Return (X, Y) of the center of cell containing provided text 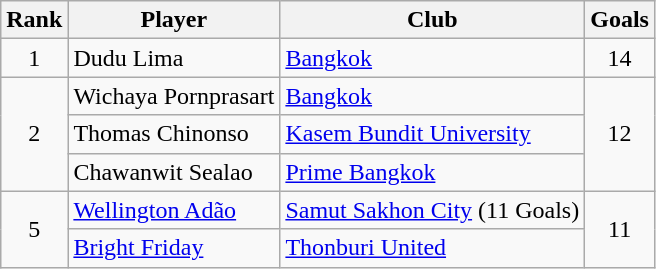
Goals (620, 20)
Samut Sakhon City (11 Goals) (432, 210)
1 (34, 58)
14 (620, 58)
Player (174, 20)
Rank (34, 20)
Prime Bangkok (432, 172)
Club (432, 20)
2 (34, 134)
Kasem Bundit University (432, 134)
Thonburi United (432, 248)
Thomas Chinonso (174, 134)
Wichaya Pornprasart (174, 96)
Bright Friday (174, 248)
Chawanwit Sealao (174, 172)
11 (620, 229)
5 (34, 229)
Dudu Lima (174, 58)
Wellington Adão (174, 210)
12 (620, 134)
